Provide the (x, y) coordinate of the cell's center where the given text is located.  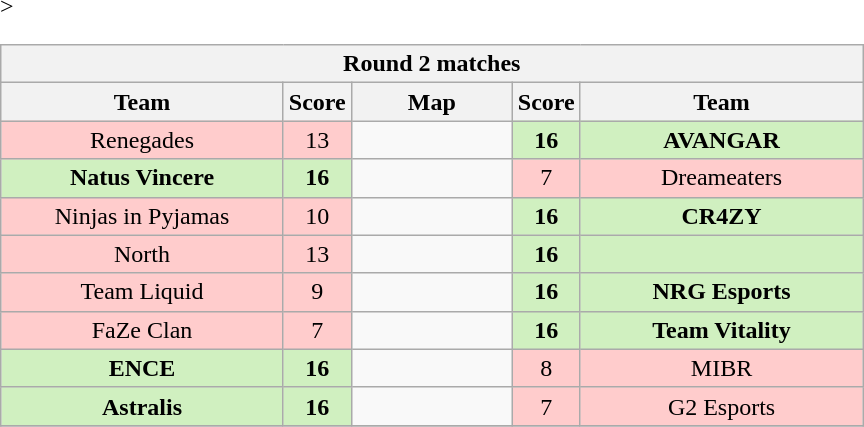
NRG Esports (722, 292)
MIBR (722, 368)
ENCE (142, 368)
Natus Vincere (142, 178)
G2 Esports (722, 406)
Map (432, 102)
Renegades (142, 140)
Dreameaters (722, 178)
Ninjas in Pyjamas (142, 216)
CR4ZY (722, 216)
Team Vitality (722, 330)
10 (317, 216)
Team Liquid (142, 292)
8 (546, 368)
9 (317, 292)
FaZe Clan (142, 330)
Astralis (142, 406)
North (142, 254)
Round 2 matches (432, 64)
AVANGAR (722, 140)
